Identify which cell holds the provided text, then report its [x, y] central coordinate. 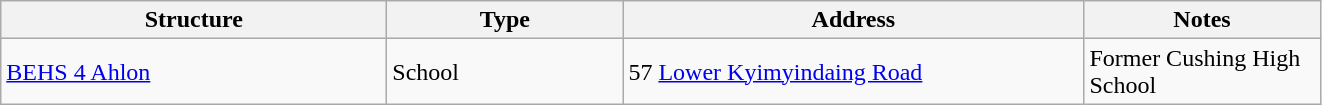
Former Cushing High School [1202, 72]
School [505, 72]
Structure [194, 20]
Notes [1202, 20]
57 Lower Kyimyindaing Road [854, 72]
BEHS 4 Ahlon [194, 72]
Address [854, 20]
Type [505, 20]
